Locate the cell with the specified text and output its (x, y) center coordinate. 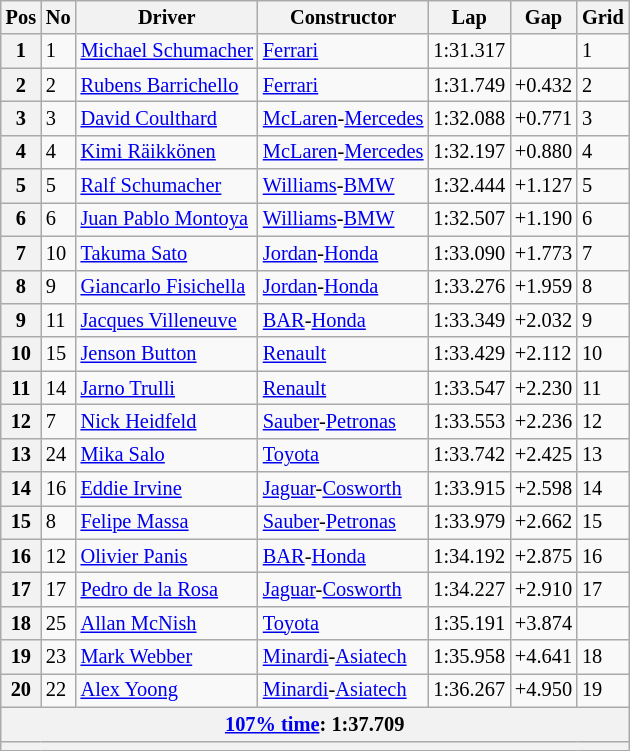
Driver (167, 17)
1:33.429 (469, 354)
Ralf Schumacher (167, 186)
+2.425 (544, 455)
1:33.915 (469, 489)
Jenson Button (167, 354)
Gap (544, 17)
1:32.088 (469, 118)
Takuma Sato (167, 253)
+2.230 (544, 388)
Mika Salo (167, 455)
1:34.192 (469, 556)
Giancarlo Fisichella (167, 287)
22 (58, 690)
1:33.547 (469, 388)
+0.880 (544, 152)
+0.771 (544, 118)
+1.190 (544, 219)
Michael Schumacher (167, 51)
1:33.742 (469, 455)
25 (58, 623)
Olivier Panis (167, 556)
Rubens Barrichello (167, 85)
+4.950 (544, 690)
1:32.197 (469, 152)
+1.959 (544, 287)
Alex Yoong (167, 690)
+2.910 (544, 589)
+2.662 (544, 522)
Pos (21, 17)
1:36.267 (469, 690)
1:31.317 (469, 51)
Constructor (343, 17)
Lap (469, 17)
1:35.191 (469, 623)
+2.598 (544, 489)
Mark Webber (167, 657)
+2.112 (544, 354)
Kimi Räikkönen (167, 152)
1:33.276 (469, 287)
1:32.444 (469, 186)
Grid (603, 17)
Jacques Villeneuve (167, 320)
1:35.958 (469, 657)
Felipe Massa (167, 522)
23 (58, 657)
Pedro de la Rosa (167, 589)
+1.773 (544, 253)
+0.432 (544, 85)
+2.875 (544, 556)
Eddie Irvine (167, 489)
1:33.979 (469, 522)
1:31.749 (469, 85)
107% time: 1:37.709 (315, 724)
24 (58, 455)
+2.032 (544, 320)
1:33.349 (469, 320)
1:33.553 (469, 421)
20 (21, 690)
1:34.227 (469, 589)
+3.874 (544, 623)
David Coulthard (167, 118)
1:32.507 (469, 219)
+2.236 (544, 421)
No (58, 17)
Allan McNish (167, 623)
+4.641 (544, 657)
Nick Heidfeld (167, 421)
1:33.090 (469, 253)
Jarno Trulli (167, 388)
Juan Pablo Montoya (167, 219)
+1.127 (544, 186)
